Identify which cell holds the provided text, then report its [x, y] central coordinate. 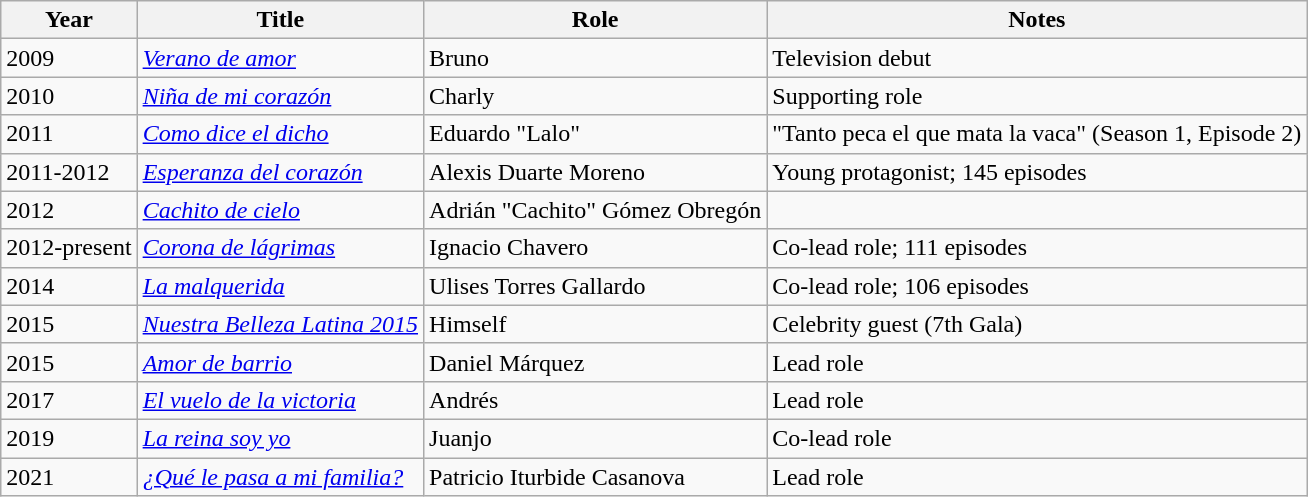
Bruno [596, 58]
2010 [69, 96]
Ulises Torres Gallardo [596, 286]
2009 [69, 58]
2019 [69, 438]
Cachito de cielo [280, 210]
Corona de lágrimas [280, 248]
2012-present [69, 248]
Co-lead role; 111 episodes [1037, 248]
Himself [596, 324]
Co-lead role; 106 episodes [1037, 286]
Patricio Iturbide Casanova [596, 477]
Niña de mi corazón [280, 96]
Charly [596, 96]
2014 [69, 286]
Juanjo [596, 438]
2011-2012 [69, 172]
Esperanza del corazón [280, 172]
Title [280, 20]
Amor de barrio [280, 362]
Como dice el dicho [280, 134]
Ignacio Chavero [596, 248]
Celebrity guest (7th Gala) [1037, 324]
La malquerida [280, 286]
Nuestra Belleza Latina 2015 [280, 324]
2017 [69, 400]
2011 [69, 134]
2012 [69, 210]
2021 [69, 477]
Adrián "Cachito" Gómez Obregón [596, 210]
Television debut [1037, 58]
Supporting role [1037, 96]
Verano de amor [280, 58]
"Tanto peca el que mata la vaca" (Season 1, Episode 2) [1037, 134]
Co-lead role [1037, 438]
Role [596, 20]
Andrés [596, 400]
Young protagonist; 145 episodes [1037, 172]
¿Qué le pasa a mi familia? [280, 477]
La reina soy yo [280, 438]
Daniel Márquez [596, 362]
Alexis Duarte Moreno [596, 172]
Eduardo "Lalo" [596, 134]
Year [69, 20]
Notes [1037, 20]
El vuelo de la victoria [280, 400]
